From the cell containing the given text, extract its center point as (X, Y) coordinate. 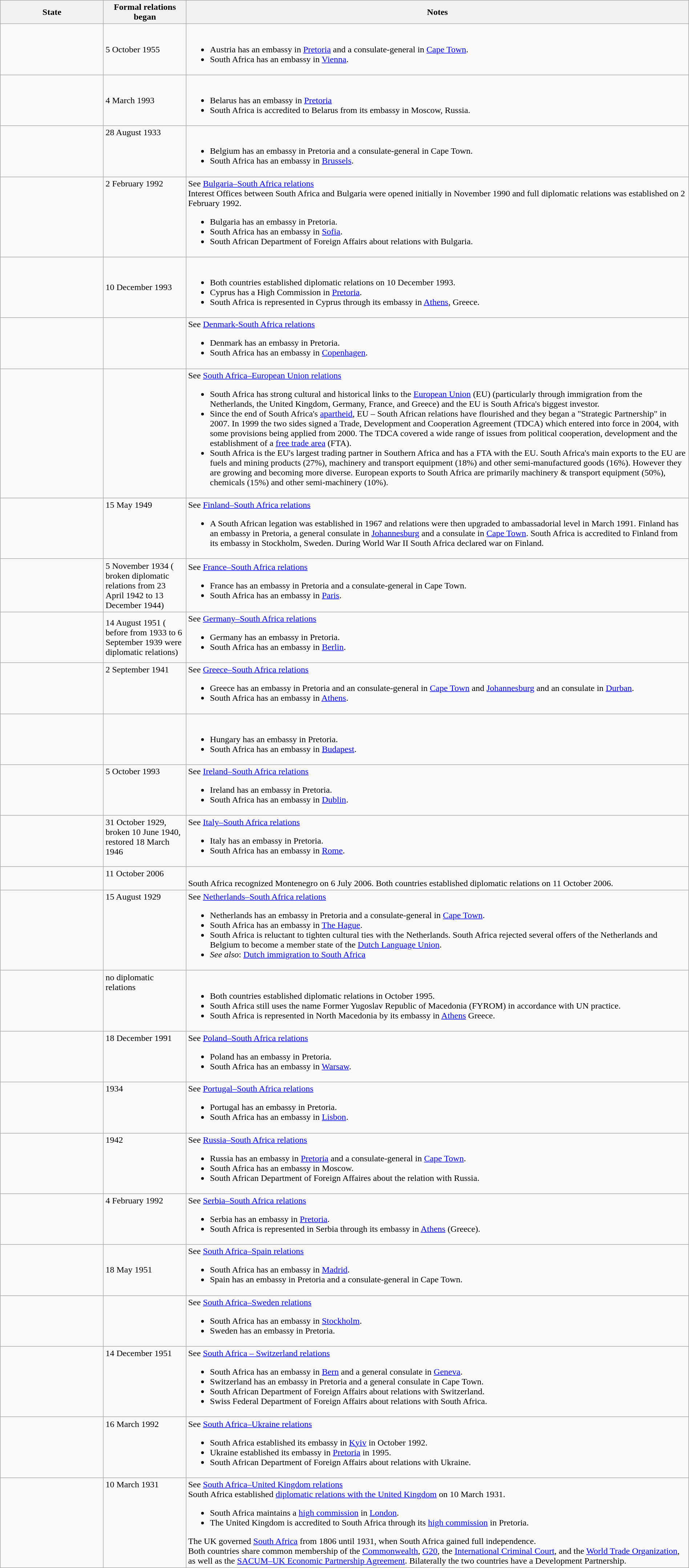
Notes (438, 12)
4 March 1993 (145, 100)
16 March 1992 (145, 1447)
10 March 1931 (145, 1523)
Belarus has an embassy in PretoriaSouth Africa is accredited to Belarus from its embassy in Moscow, Russia. (438, 100)
Belgium has an embassy in Pretoria and a consulate-general in Cape Town.South Africa has an embassy in Brussels. (438, 151)
Hungary has an embassy in Pretoria.South Africa has an embassy in Budapest. (438, 739)
15 May 1949 (145, 528)
15 August 1929 (145, 930)
Austria has an embassy in Pretoria and a consulate-general in Cape Town.South Africa has an embassy in Vienna. (438, 49)
Formal relations began (145, 12)
18 December 1991 (145, 1057)
10 December 1993 (145, 287)
14 December 1951 (145, 1382)
11 October 2006 (145, 878)
4 February 1992 (145, 1219)
5 November 1934 ( broken diplomatic relations from 23 April 1942 to 13 December 1944) (145, 585)
18 May 1951 (145, 1270)
1934 (145, 1107)
5 October 1993 (145, 790)
South Africa recognized Montenegro on 6 July 2006. Both countries established diplomatic relations on 11 October 2006. (438, 878)
See Italy–South Africa relationsItaly has an embassy in Pretoria.South Africa has an embassy in Rome. (438, 841)
no diplomatic relations (145, 1001)
14 August 1951 ( before from 1933 to 6 September 1939 were diplomatic relations) (145, 637)
See Poland–South Africa relationsPoland has an embassy in Pretoria.South Africa has an embassy in Warsaw. (438, 1057)
5 October 1955 (145, 49)
See South Africa–Spain relationsSouth Africa has an embassy in Madrid.Spain has an embassy in Pretoria and a consulate-general in Cape Town. (438, 1270)
See Germany–South Africa relationsGermany has an embassy in Pretoria.South Africa has an embassy in Berlin. (438, 637)
See Serbia–South Africa relationsSerbia has an embassy in Pretoria.South Africa is represented in Serbia through its embassy in Athens (Greece). (438, 1219)
See Portugal–South Africa relationsPortugal has an embassy in Pretoria.South Africa has an embassy in Lisbon. (438, 1107)
See Ireland–South Africa relationsIreland has an embassy in Pretoria.South Africa has an embassy in Dublin. (438, 790)
2 September 1941 (145, 688)
See France–South Africa relationsFrance has an embassy in Pretoria and a consulate-general in Cape Town.South Africa has an embassy in Paris. (438, 585)
See Denmark-South Africa relationsDenmark has an embassy in Pretoria.South Africa has an embassy in Copenhagen. (438, 343)
1942 (145, 1163)
See South Africa–Sweden relationsSouth Africa has an embassy in Stockholm.Sweden has an embassy in Pretoria. (438, 1321)
31 October 1929, broken 10 June 1940, restored 18 March 1946 (145, 841)
2 February 1992 (145, 217)
State (52, 12)
28 August 1933 (145, 151)
